Identify which cell holds the provided text, then report its [X, Y] central coordinate. 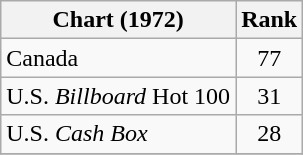
Rank [270, 20]
U.S. Cash Box [118, 134]
31 [270, 96]
U.S. Billboard Hot 100 [118, 96]
Canada [118, 58]
77 [270, 58]
Chart (1972) [118, 20]
28 [270, 134]
